Scan for the cell matching the given text and deliver its (X, Y) coordinate at center. 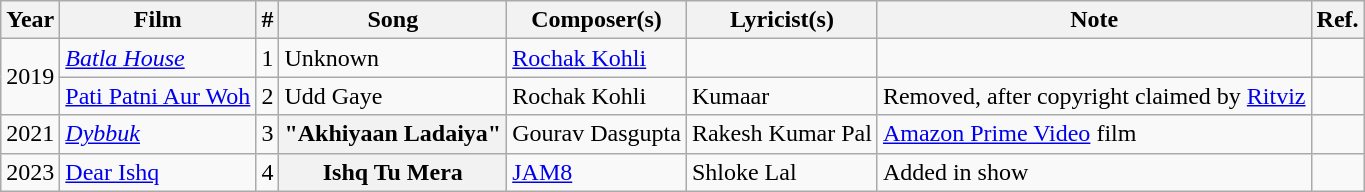
2023 (30, 172)
2021 (30, 134)
JAM8 (597, 172)
Shloke Lal (782, 172)
Pati Patni Aur Woh (158, 96)
"Akhiyaan Ladaiya" (393, 134)
Composer(s) (597, 20)
4 (268, 172)
Batla House (158, 58)
Unknown (393, 58)
Ishq Tu Mera (393, 172)
2019 (30, 77)
Amazon Prime Video film (1094, 134)
Note (1094, 20)
Removed, after copyright claimed by Ritviz (1094, 96)
Film (158, 20)
2 (268, 96)
Year (30, 20)
Kumaar (782, 96)
Lyricist(s) (782, 20)
# (268, 20)
Ref. (1338, 20)
Song (393, 20)
Dybbuk (158, 134)
Rakesh Kumar Pal (782, 134)
Gourav Dasgupta (597, 134)
Added in show (1094, 172)
3 (268, 134)
1 (268, 58)
Dear Ishq (158, 172)
Udd Gaye (393, 96)
